Locate the cell with the specified text and output its [X, Y] center coordinate. 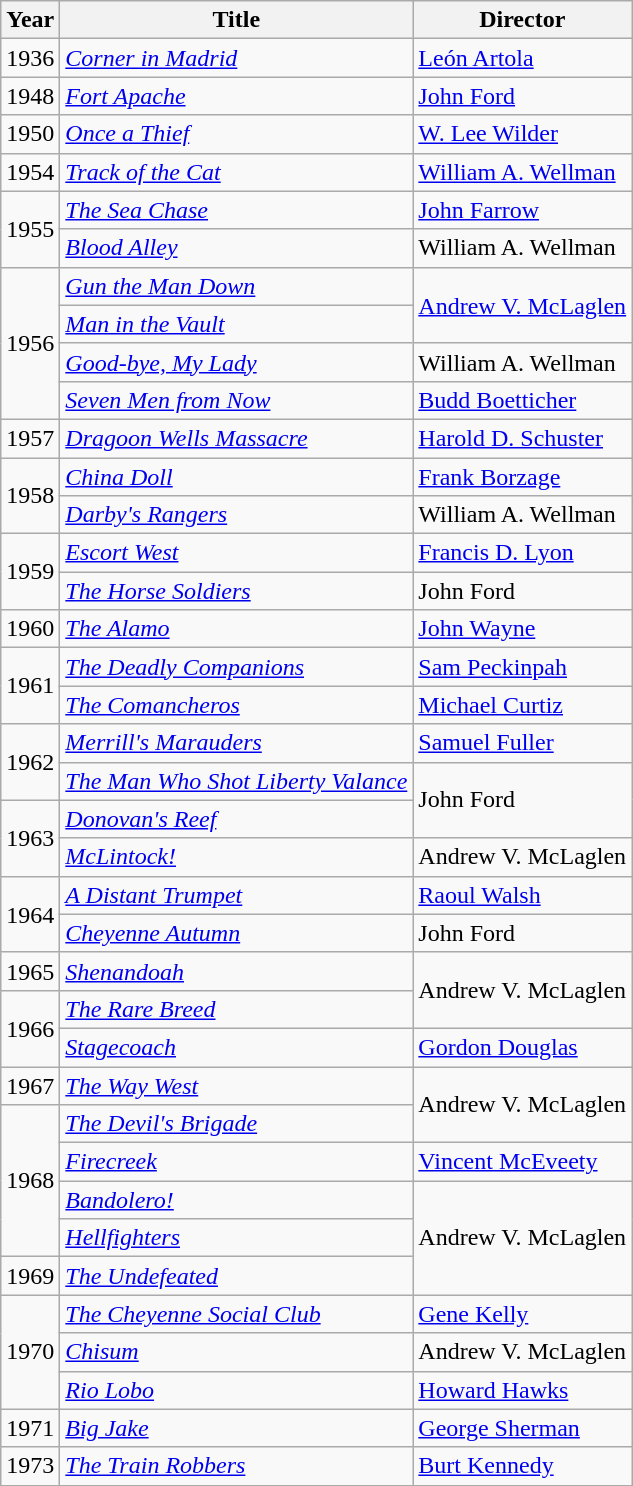
1963 [30, 838]
The Horse Soldiers [236, 591]
1973 [30, 1466]
Merrill's Marauders [236, 743]
Corner in Madrid [236, 58]
1967 [30, 1085]
Man in the Vault [236, 324]
Rio Lobo [236, 1390]
Year [30, 20]
1964 [30, 914]
W. Lee Wilder [522, 134]
George Sherman [522, 1428]
Stagecoach [236, 1047]
The Train Robbers [236, 1466]
Fort Apache [236, 96]
Raoul Walsh [522, 895]
Once a Thief [236, 134]
1959 [30, 572]
The Alamo [236, 629]
Good-bye, My Lady [236, 362]
Michael Curtiz [522, 705]
Francis D. Lyon [522, 553]
The Way West [236, 1085]
Director [522, 20]
Hellfighters [236, 1238]
The Rare Breed [236, 1009]
The Comancheros [236, 705]
John Farrow [522, 210]
1936 [30, 58]
1948 [30, 96]
Seven Men from Now [236, 400]
The Undefeated [236, 1276]
Donovan's Reef [236, 819]
Track of the Cat [236, 172]
The Deadly Companions [236, 667]
Title [236, 20]
McLintock! [236, 857]
Gordon Douglas [522, 1047]
León Artola [522, 58]
1962 [30, 762]
Darby's Rangers [236, 515]
John Wayne [522, 629]
Budd Boetticher [522, 400]
Firecreek [236, 1162]
The Man Who Shot Liberty Valance [236, 781]
China Doll [236, 477]
Gun the Man Down [236, 286]
Bandolero! [236, 1200]
Frank Borzage [522, 477]
Gene Kelly [522, 1314]
1961 [30, 686]
Howard Hawks [522, 1390]
Big Jake [236, 1428]
1968 [30, 1181]
Dragoon Wells Massacre [236, 438]
1966 [30, 1028]
1950 [30, 134]
Shenandoah [236, 971]
A Distant Trumpet [236, 895]
Sam Peckinpah [522, 667]
Vincent McEveety [522, 1162]
1955 [30, 229]
1965 [30, 971]
1971 [30, 1428]
1954 [30, 172]
The Devil's Brigade [236, 1124]
The Sea Chase [236, 210]
1958 [30, 496]
The Cheyenne Social Club [236, 1314]
Samuel Fuller [522, 743]
1969 [30, 1276]
1970 [30, 1352]
Chisum [236, 1352]
Harold D. Schuster [522, 438]
1956 [30, 343]
Cheyenne Autumn [236, 933]
1960 [30, 629]
Escort West [236, 553]
Burt Kennedy [522, 1466]
1957 [30, 438]
Blood Alley [236, 248]
